From the cell containing the given text, extract its center point as (x, y) coordinate. 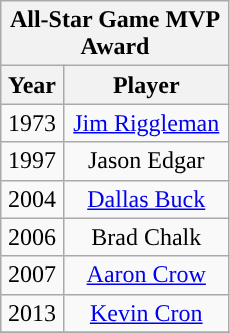
Year (32, 85)
Jim Riggleman (146, 123)
Player (146, 85)
1973 (32, 123)
All-Star Game MVP Award (116, 34)
2004 (32, 199)
Kevin Cron (146, 313)
Aaron Crow (146, 275)
Jason Edgar (146, 161)
2013 (32, 313)
Dallas Buck (146, 199)
Brad Chalk (146, 237)
1997 (32, 161)
2007 (32, 275)
2006 (32, 237)
